Return (x, y) of the center of cell containing provided text 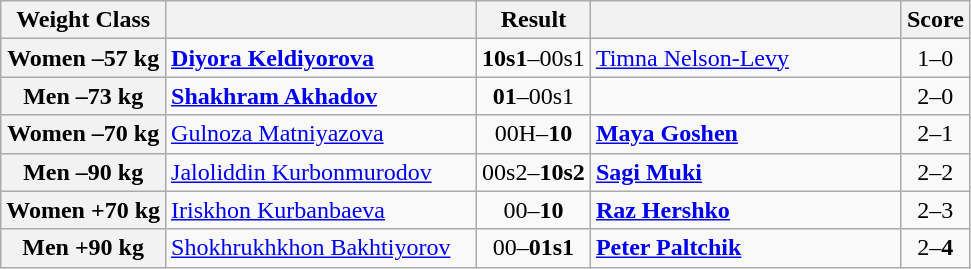
2–2 (935, 172)
Women –70 kg (84, 134)
2–0 (935, 96)
Shokhrukhkhon Bakhtiyorov (322, 248)
10s1–00s1 (534, 58)
Maya Goshen (746, 134)
00H–10 (534, 134)
Men –90 kg (84, 172)
Gulnoza Matniyazova (322, 134)
Score (935, 20)
Jaloliddin Kurbonmurodov (322, 172)
01–00s1 (534, 96)
2–3 (935, 210)
Diyora Keldiyorova (322, 58)
Men –73 kg (84, 96)
Timna Nelson-Levy (746, 58)
00–10 (534, 210)
Raz Hershko (746, 210)
Peter Paltchik (746, 248)
Men +90 kg (84, 248)
Sagi Muki (746, 172)
Shakhram Akhadov (322, 96)
2–4 (935, 248)
00s2–10s2 (534, 172)
1–0 (935, 58)
Result (534, 20)
Iriskhon Kurbanbaeva (322, 210)
Women –57 kg (84, 58)
2–1 (935, 134)
Weight Class (84, 20)
Women +70 kg (84, 210)
00–01s1 (534, 248)
